Scan for the cell matching the given text and deliver its (x, y) coordinate at center. 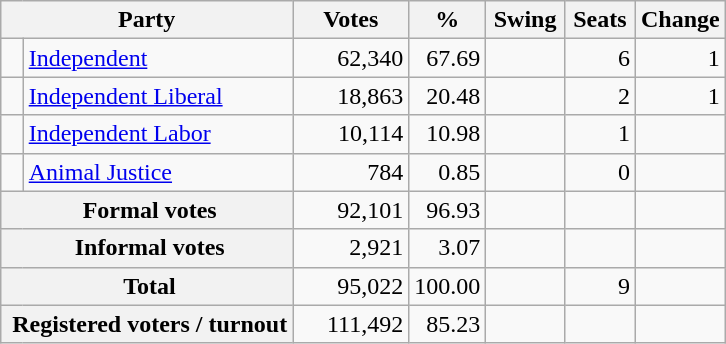
18,863 (351, 96)
6 (600, 58)
Swing (526, 20)
9 (600, 286)
111,492 (351, 324)
62,340 (351, 58)
Formal votes (147, 210)
Total (147, 286)
10.98 (448, 134)
% (448, 20)
0.85 (448, 172)
Party (147, 20)
Votes (351, 20)
Independent Liberal (158, 96)
784 (351, 172)
Seats (600, 20)
67.69 (448, 58)
95,022 (351, 286)
92,101 (351, 210)
100.00 (448, 286)
2 (600, 96)
3.07 (448, 248)
10,114 (351, 134)
85.23 (448, 324)
2,921 (351, 248)
0 (600, 172)
20.48 (448, 96)
Change (680, 20)
Animal Justice (158, 172)
96.93 (448, 210)
Informal votes (147, 248)
Independent (158, 58)
Registered voters / turnout (147, 324)
Independent Labor (158, 134)
